Locate the cell with the specified text and output its (X, Y) center coordinate. 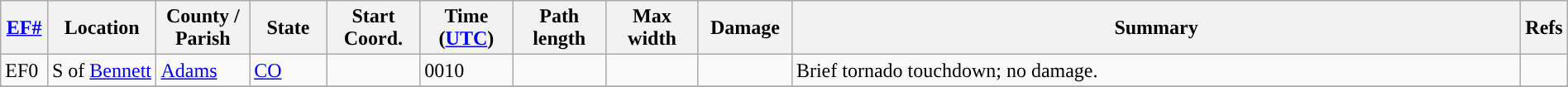
CO (289, 70)
Brief tornado touchdown; no damage. (1156, 70)
County / Parish (203, 28)
Location (102, 28)
Path length (559, 28)
0010 (466, 70)
EF# (25, 28)
EF0 (25, 70)
S of Bennett (102, 70)
Start Coord. (374, 28)
Refs (1544, 28)
Time (UTC) (466, 28)
Damage (744, 28)
State (289, 28)
Summary (1156, 28)
Adams (203, 70)
Max width (652, 28)
